Extract the [X, Y] coordinate from the center of the cell holding the provided text.  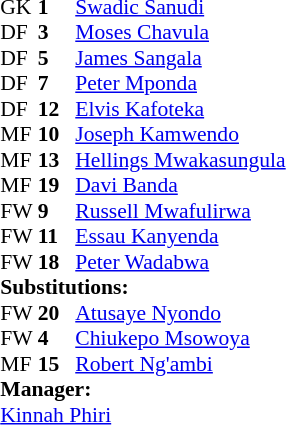
Joseph Kamwendo [180, 135]
19 [57, 185]
Peter Wadabwa [180, 262]
5 [57, 58]
Davi Banda [180, 185]
Moses Chavula [180, 33]
3 [57, 33]
Robert Ng'ambi [180, 364]
9 [57, 211]
Russell Mwafulirwa [180, 211]
10 [57, 135]
4 [57, 339]
James Sangala [180, 58]
7 [57, 83]
Essau Kanyenda [180, 237]
20 [57, 313]
15 [57, 364]
11 [57, 237]
18 [57, 262]
12 [57, 109]
Hellings Mwakasungula [180, 160]
Chiukepo Msowoya [180, 339]
Manager: [142, 389]
13 [57, 160]
Elvis Kafoteka [180, 109]
Peter Mponda [180, 83]
Atusaye Nyondo [180, 313]
Substitutions: [142, 287]
